Capture the cell that displays the provided text and extract its (X, Y) central coordinate. 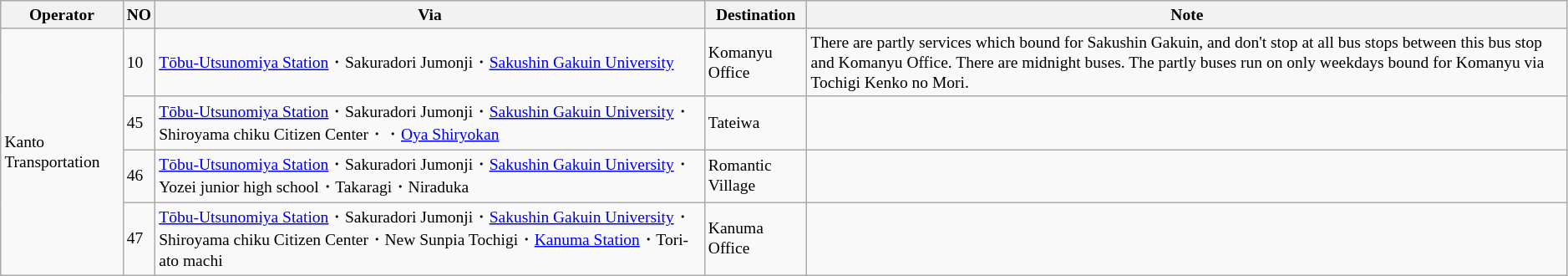
Tōbu-Utsunomiya Station・Sakuradori Jumonji・Sakushin Gakuin University・Shiroyama chiku Citizen Center・New Sunpia Tochigi・Kanuma Station・Tori-ato machi (430, 239)
Note (1187, 15)
47 (139, 239)
Tōbu-Utsunomiya Station・Sakuradori Jumonji・Sakushin Gakuin University・Shiroyama chiku Citizen Center・・Oya Shiryokan (430, 122)
Komanyu Office (755, 62)
Tōbu-Utsunomiya Station・Sakuradori Jumonji・Sakushin Gakuin University・Yozei junior high school・Takaragi・Niraduka (430, 176)
45 (139, 122)
Tōbu-Utsunomiya Station・Sakuradori Jumonji・Sakushin Gakuin University (430, 62)
Destination (755, 15)
Tateiwa (755, 122)
Via (430, 15)
Kanto Transportation (62, 152)
Romantic Village (755, 176)
Operator (62, 15)
10 (139, 62)
NO (139, 15)
46 (139, 176)
Kanuma Office (755, 239)
